Search for the cell housing the specified text and yield its (X, Y) center coordinate. 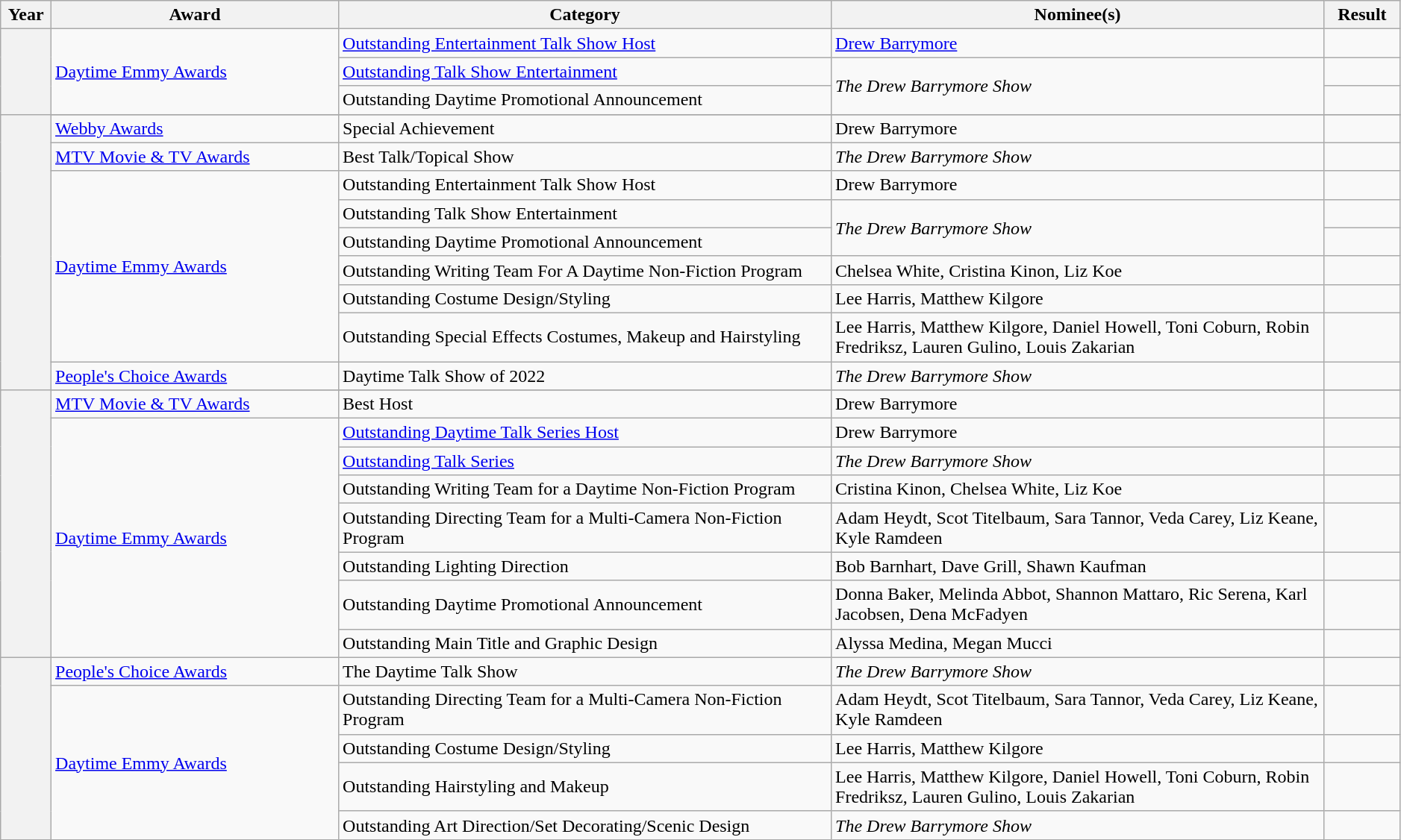
Cristina Kinon, Chelsea White, Liz Koe (1078, 489)
Outstanding Hairstyling and Makeup (585, 786)
Award (196, 15)
Alyssa Medina, Megan Mucci (1078, 643)
Outstanding Writing Team for a Daytime Non-Fiction Program (585, 489)
Outstanding Special Effects Costumes, Makeup and Hairstyling (585, 337)
Best Host (585, 404)
Outstanding Lighting Direction (585, 566)
Nominee(s) (1078, 15)
Outstanding Daytime Talk Series Host (585, 433)
The Daytime Talk Show (585, 671)
Category (585, 15)
Chelsea White, Cristina Kinon, Liz Koe (1078, 270)
Outstanding Talk Series (585, 461)
Outstanding Writing Team For A Daytime Non-Fiction Program (585, 270)
Bob Barnhart, Dave Grill, Shawn Kaufman (1078, 566)
Best Talk/Topical Show (585, 157)
Daytime Talk Show of 2022 (585, 375)
Outstanding Art Direction/Set Decorating/Scenic Design (585, 825)
Webby Awards (196, 128)
Year (26, 15)
Outstanding Main Title and Graphic Design (585, 643)
Result (1363, 15)
Donna Baker, Melinda Abbot, Shannon Mattaro, Ric Serena, Karl Jacobsen, Dena McFadyen (1078, 604)
Special Achievement (585, 128)
